Capture the cell that displays the provided text and extract its [x, y] central coordinate. 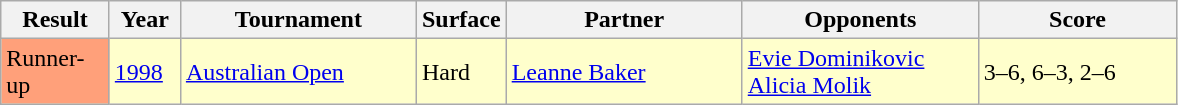
Year [144, 20]
3–6, 6–3, 2–6 [1078, 72]
Hard [461, 72]
Tournament [298, 20]
1998 [144, 72]
Result [56, 20]
Leanne Baker [624, 72]
Opponents [860, 20]
Evie Dominikovic Alicia Molik [860, 72]
Partner [624, 20]
Runner-up [56, 72]
Australian Open [298, 72]
Score [1078, 20]
Surface [461, 20]
